Locate the cell with the specified text and output its (X, Y) center coordinate. 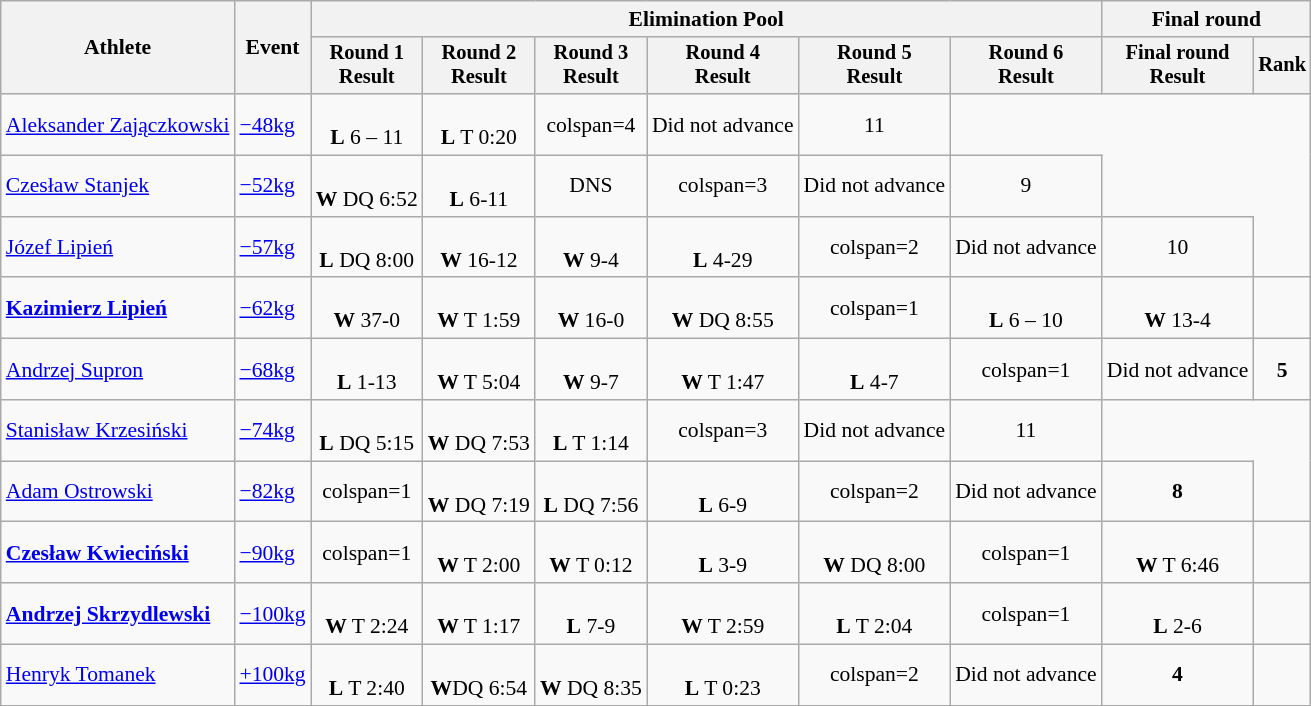
−52kg (272, 186)
+100kg (272, 676)
L 6 – 11 (367, 124)
L DQ 7:56 (591, 492)
L T 0:20 (479, 124)
W DQ 8:00 (875, 552)
W T 1:59 (479, 308)
L 6 – 10 (1026, 308)
Józef Lipień (118, 248)
−48kg (272, 124)
L T 2:40 (367, 676)
−68kg (272, 370)
W DQ 8:35 (591, 676)
L 2-6 (1178, 614)
DNS (591, 186)
5 (1282, 370)
W T 6:46 (1178, 552)
−62kg (272, 308)
Round 5Result (875, 66)
Round 2Result (479, 66)
9 (1026, 186)
Round 1Result (367, 66)
Kazimierz Lipień (118, 308)
W T 1:47 (723, 370)
Czesław Kwieciński (118, 552)
L 6-11 (479, 186)
colspan=4 (591, 124)
L 1-13 (367, 370)
Round 4Result (723, 66)
4 (1178, 676)
−74kg (272, 430)
−57kg (272, 248)
W 16-0 (591, 308)
Aleksander Zajączkowski (118, 124)
−90kg (272, 552)
L 4-29 (723, 248)
Final roundResult (1178, 66)
Rank (1282, 66)
W T 2:00 (479, 552)
L 7-9 (591, 614)
L T 2:04 (875, 614)
Elimination Pool (706, 19)
W DQ 7:53 (479, 430)
L 3-9 (723, 552)
W T 5:04 (479, 370)
W T 0:12 (591, 552)
Round 3Result (591, 66)
W DQ 7:19 (479, 492)
WDQ 6:54 (479, 676)
W T 2:59 (723, 614)
L T 0:23 (723, 676)
W T 2:24 (367, 614)
8 (1178, 492)
W 13-4 (1178, 308)
Andrzej Supron (118, 370)
L 6-9 (723, 492)
Event (272, 48)
Round 6Result (1026, 66)
Adam Ostrowski (118, 492)
Henryk Tomanek (118, 676)
−82kg (272, 492)
W T 1:17 (479, 614)
W 9-7 (591, 370)
Athlete (118, 48)
10 (1178, 248)
Andrzej Skrzydlewski (118, 614)
L T 1:14 (591, 430)
−100kg (272, 614)
Czesław Stanjek (118, 186)
L DQ 5:15 (367, 430)
L DQ 8:00 (367, 248)
L 4-7 (875, 370)
Stanisław Krzesiński (118, 430)
W 9-4 (591, 248)
W DQ 8:55 (723, 308)
W 37-0 (367, 308)
Final round (1206, 19)
W DQ 6:52 (367, 186)
W 16-12 (479, 248)
